Return [x, y] of the center of cell containing provided text 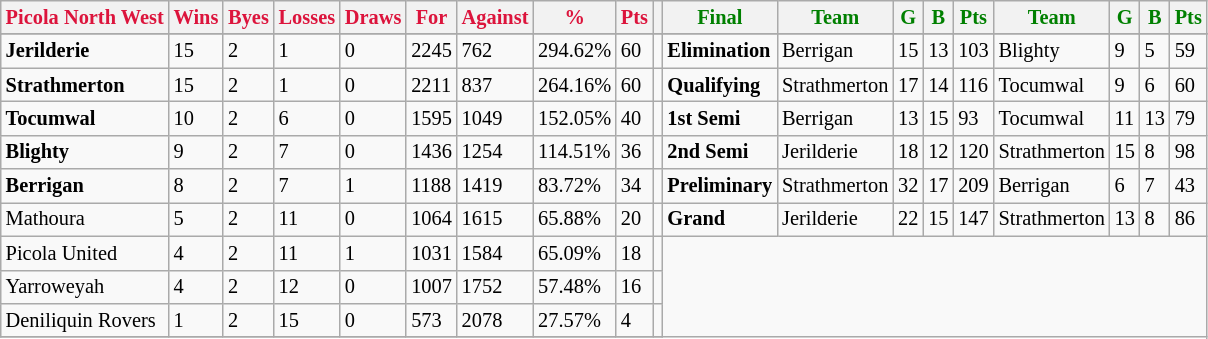
762 [496, 51]
% [574, 17]
1031 [431, 253]
1007 [431, 287]
Picola North West [85, 17]
65.09% [574, 253]
2245 [431, 51]
152.05% [574, 118]
1049 [496, 118]
59 [1188, 51]
16 [634, 287]
837 [496, 85]
1584 [496, 253]
Elimination [720, 51]
Byes [248, 17]
65.88% [574, 219]
20 [634, 219]
Yarroweyah [85, 287]
120 [973, 152]
36 [634, 152]
264.16% [574, 85]
1254 [496, 152]
2nd Semi [720, 152]
79 [1188, 118]
83.72% [574, 186]
14 [938, 85]
1064 [431, 219]
1st Semi [720, 118]
114.51% [574, 152]
Deniliquin Rovers [85, 320]
1419 [496, 186]
1436 [431, 152]
2211 [431, 85]
147 [973, 219]
573 [431, 320]
Losses [307, 17]
40 [634, 118]
57.48% [574, 287]
209 [973, 186]
Against [496, 17]
93 [973, 118]
2078 [496, 320]
22 [908, 219]
For [431, 17]
103 [973, 51]
27.57% [574, 320]
1188 [431, 186]
Grand [720, 219]
Picola United [85, 253]
Draws [373, 17]
1752 [496, 287]
Qualifying [720, 85]
Final [720, 17]
34 [634, 186]
Mathoura [85, 219]
98 [1188, 152]
86 [1188, 219]
43 [1188, 186]
116 [973, 85]
1595 [431, 118]
294.62% [574, 51]
1615 [496, 219]
10 [196, 118]
32 [908, 186]
Preliminary [720, 186]
Wins [196, 17]
